Return [X, Y] of the center of cell containing provided text 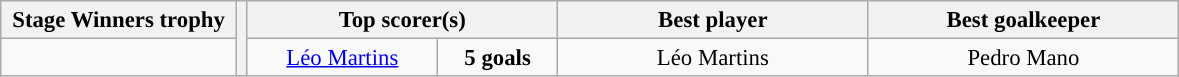
Best player [714, 20]
Best goalkeeper [1024, 20]
5 goals [498, 58]
Stage Winners trophy [119, 20]
Pedro Mano [1024, 58]
Top scorer(s) [402, 20]
